Extract the [x, y] coordinate from the center of the cell holding the provided text.  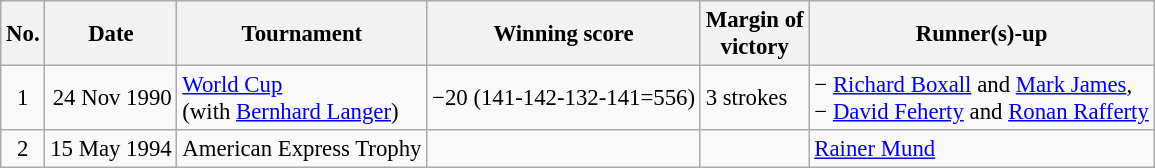
−20 (141-142-132-141=556) [564, 98]
15 May 1994 [111, 149]
1 [23, 98]
Winning score [564, 34]
Margin ofvictory [754, 34]
Tournament [302, 34]
− Richard Boxall and Mark James, − David Feherty and Ronan Rafferty [982, 98]
World Cup(with Bernhard Langer) [302, 98]
3 strokes [754, 98]
American Express Trophy [302, 149]
24 Nov 1990 [111, 98]
Rainer Mund [982, 149]
Runner(s)-up [982, 34]
No. [23, 34]
2 [23, 149]
Date [111, 34]
